Determine the [x, y] coordinate at the center of the cell enclosing the given text.  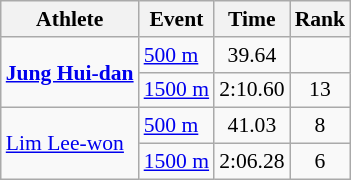
Lim Lee-won [70, 144]
Time [252, 19]
2:10.60 [252, 90]
8 [320, 126]
Athlete [70, 19]
Rank [320, 19]
13 [320, 90]
Jung Hui-dan [70, 72]
39.64 [252, 55]
2:06.28 [252, 162]
Event [176, 19]
41.03 [252, 126]
6 [320, 162]
